Locate the cell with the specified text and output its [X, Y] center coordinate. 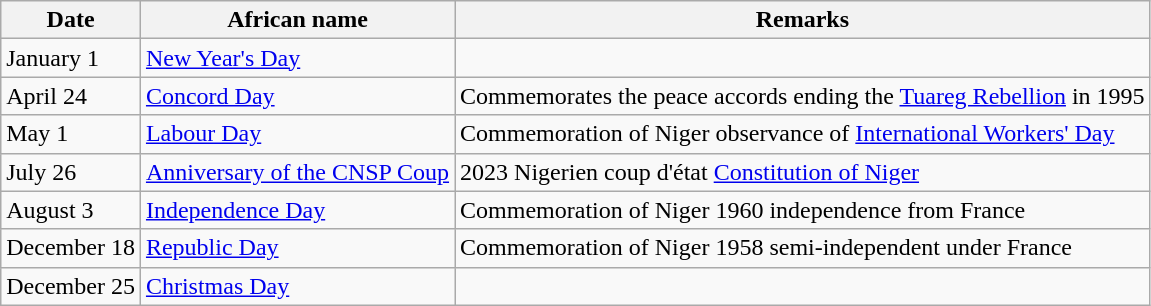
Labour Day [297, 134]
January 1 [71, 58]
December 18 [71, 248]
New Year's Day [297, 58]
Commemoration of Niger 1960 independence from France [803, 210]
Republic Day [297, 248]
Commemoration of Niger 1958 semi-independent under France [803, 248]
2023 Nigerien coup d'état Constitution of Niger [803, 172]
April 24 [71, 96]
July 26 [71, 172]
Concord Day [297, 96]
Christmas Day [297, 286]
Commemorates the peace accords ending the Tuareg Rebellion in 1995 [803, 96]
Independence Day [297, 210]
August 3 [71, 210]
Remarks [803, 20]
Anniversary of the CNSP Coup [297, 172]
Commemoration of Niger observance of International Workers' Day [803, 134]
May 1 [71, 134]
Date [71, 20]
African name [297, 20]
December 25 [71, 286]
